Determine the [x, y] coordinate at the center of the cell enclosing the given text.  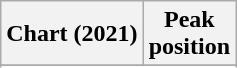
Chart (2021) [72, 34]
Peakposition [189, 34]
